From the cell containing the given text, extract its center point as (x, y) coordinate. 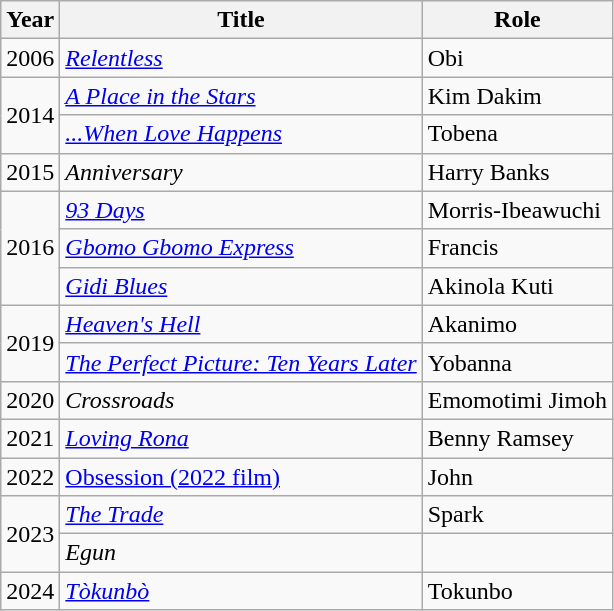
Harry Banks (517, 172)
Anniversary (241, 172)
The Trade (241, 515)
A Place in the Stars (241, 96)
Title (241, 20)
Year (30, 20)
John (517, 477)
2019 (30, 343)
Yobanna (517, 362)
2022 (30, 477)
Tòkunbò (241, 591)
Crossroads (241, 400)
Obsession (2022 film) (241, 477)
2015 (30, 172)
Emomotimi Jimoh (517, 400)
Akinola Kuti (517, 286)
93 Days (241, 210)
Tokunbo (517, 591)
Gidi Blues (241, 286)
Egun (241, 553)
2016 (30, 248)
2023 (30, 534)
Morris-Ibeawuchi (517, 210)
Akanimo (517, 324)
The Perfect Picture: Ten Years Later (241, 362)
Kim Dakim (517, 96)
2014 (30, 115)
Loving Rona (241, 438)
Obi (517, 58)
2020 (30, 400)
Role (517, 20)
Relentless (241, 58)
2006 (30, 58)
Spark (517, 515)
...When Love Happens (241, 134)
Tobena (517, 134)
Benny Ramsey (517, 438)
2021 (30, 438)
Gbomo Gbomo Express (241, 248)
Francis (517, 248)
Heaven's Hell (241, 324)
2024 (30, 591)
